Identify which cell holds the provided text, then report its [X, Y] central coordinate. 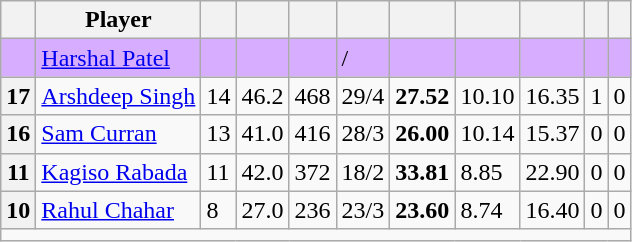
22.90 [552, 172]
14 [218, 96]
42.0 [262, 172]
10.10 [488, 96]
28/3 [363, 134]
15.37 [552, 134]
Arshdeep Singh [118, 96]
23.60 [422, 210]
236 [312, 210]
1 [596, 96]
10 [18, 210]
Rahul Chahar [118, 210]
16 [18, 134]
372 [312, 172]
27.52 [422, 96]
27.0 [262, 210]
18/2 [363, 172]
16.40 [552, 210]
29/4 [363, 96]
Harshal Patel [118, 58]
416 [312, 134]
8.74 [488, 210]
33.81 [422, 172]
41.0 [262, 134]
/ [363, 58]
23/3 [363, 210]
13 [218, 134]
26.00 [422, 134]
468 [312, 96]
17 [18, 96]
Player [118, 20]
Sam Curran [118, 134]
Kagiso Rabada [118, 172]
8.85 [488, 172]
16.35 [552, 96]
8 [218, 210]
10.14 [488, 134]
46.2 [262, 96]
